Scan for the cell matching the given text and deliver its [X, Y] coordinate at center. 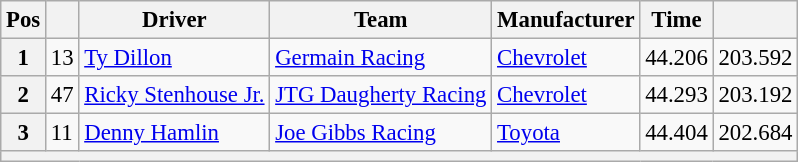
202.684 [756, 133]
1 [24, 58]
44.206 [676, 58]
11 [62, 133]
Toyota [566, 133]
44.293 [676, 95]
44.404 [676, 133]
Ricky Stenhouse Jr. [174, 95]
Ty Dillon [174, 58]
Driver [174, 20]
Germain Racing [381, 58]
Team [381, 20]
Manufacturer [566, 20]
2 [24, 95]
13 [62, 58]
3 [24, 133]
47 [62, 95]
JTG Daugherty Racing [381, 95]
203.192 [756, 95]
Denny Hamlin [174, 133]
203.592 [756, 58]
Time [676, 20]
Joe Gibbs Racing [381, 133]
Pos [24, 20]
